Output the (X, Y) coordinate of the center of the cell containing the given text.  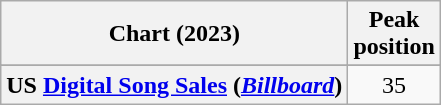
35 (394, 85)
Peakposition (394, 34)
Chart (2023) (174, 34)
US Digital Song Sales (Billboard) (174, 85)
